For the text-containing cell, return its midpoint in [X, Y] coordinate format. 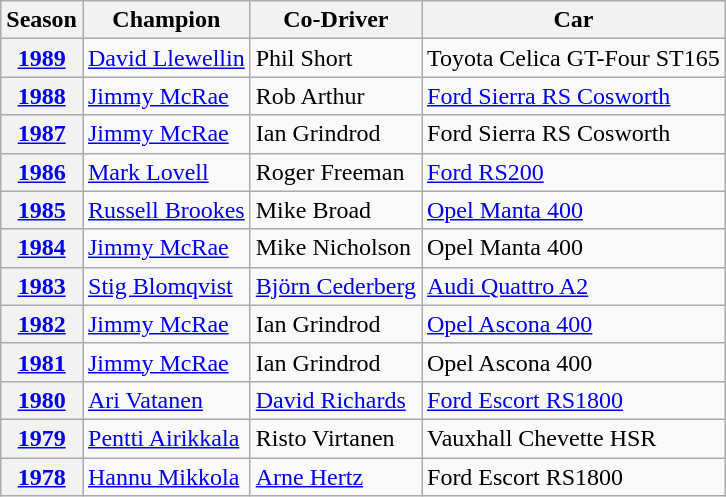
1982 [42, 324]
Russell Brookes [166, 210]
Mike Broad [336, 210]
Audi Quattro A2 [574, 286]
Ari Vatanen [166, 400]
Roger Freeman [336, 172]
Toyota Celica GT-Four ST165 [574, 58]
1984 [42, 248]
1988 [42, 96]
1985 [42, 210]
Stig Blomqvist [166, 286]
Pentti Airikkala [166, 438]
David Llewellin [166, 58]
Vauxhall Chevette HSR [574, 438]
Mike Nicholson [336, 248]
1987 [42, 134]
Season [42, 20]
Hannu Mikkola [166, 477]
1986 [42, 172]
Björn Cederberg [336, 286]
1980 [42, 400]
Champion [166, 20]
Car [574, 20]
Arne Hertz [336, 477]
Risto Virtanen [336, 438]
Ford RS200 [574, 172]
1989 [42, 58]
David Richards [336, 400]
1983 [42, 286]
Mark Lovell [166, 172]
Co-Driver [336, 20]
1979 [42, 438]
1981 [42, 362]
Phil Short [336, 58]
1978 [42, 477]
Rob Arthur [336, 96]
